Detect which cell encompasses the target text, then output its [x, y] center coordinate. 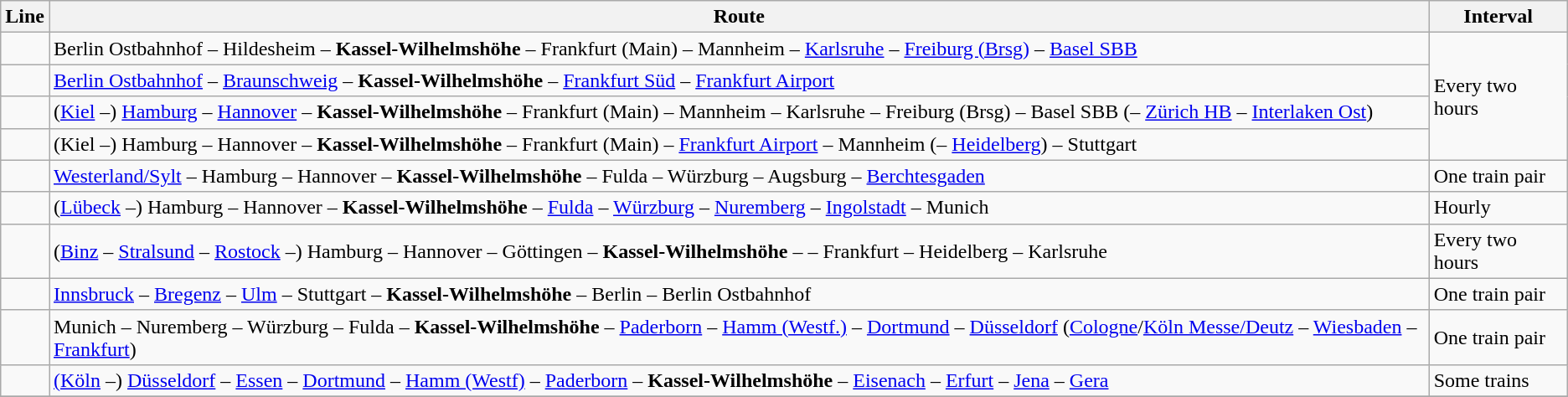
Westerland/Sylt – Hamburg – Hannover – Kassel-Wilhelmshöhe – Fulda – Würzburg – Augsburg – Berchtesgaden [739, 176]
Route [739, 17]
(Köln –) Düsseldorf – Essen – Dortmund – Hamm (Westf) – Paderborn – Kassel-Wilhelmshöhe – Eisenach – Erfurt – Jena – Gera [739, 380]
Berlin Ostbahnhof – Hildesheim – Kassel-Wilhelmshöhe – Frankfurt (Main) – Mannheim – Karlsruhe – Freiburg (Brsg) – Basel SBB [739, 49]
Line [25, 17]
(Kiel –) Hamburg – Hannover – Kassel-Wilhelmshöhe – Frankfurt (Main) – Frankfurt Airport – Mannheim (– Heidelberg) – Stuttgart [739, 144]
Innsbruck – Bregenz – Ulm – Stuttgart – Kassel-Wilhelmshöhe – Berlin – Berlin Ostbahnhof [739, 294]
Hourly [1498, 208]
Interval [1498, 17]
(Binz – Stralsund – Rostock –) Hamburg – Hannover – Göttingen – Kassel-Wilhelmshöhe – – Frankfurt – Heidelberg – Karlsruhe [739, 251]
Berlin Ostbahnhof – Braunschweig – Kassel-Wilhelmshöhe – Frankfurt Süd – Frankfurt Airport [739, 80]
Some trains [1498, 380]
(Lübeck –) Hamburg – Hannover – Kassel-Wilhelmshöhe – Fulda – Würzburg – Nuremberg – Ingolstadt – Munich [739, 208]
